For the text-containing cell, return its midpoint in [x, y] coordinate format. 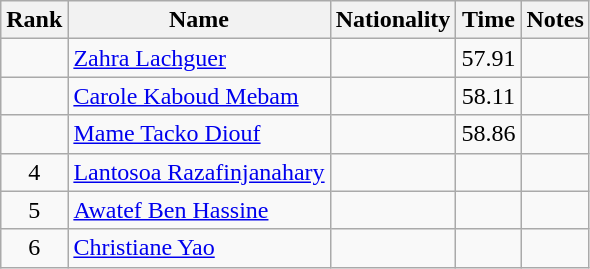
Nationality [393, 20]
Rank [34, 20]
Mame Tacko Diouf [199, 134]
Carole Kaboud Mebam [199, 96]
58.11 [488, 96]
4 [34, 172]
Lantosoa Razafinjanahary [199, 172]
Christiane Yao [199, 248]
Time [488, 20]
6 [34, 248]
58.86 [488, 134]
5 [34, 210]
Awatef Ben Hassine [199, 210]
Zahra Lachguer [199, 58]
57.91 [488, 58]
Name [199, 20]
Notes [555, 20]
